Extract the [x, y] coordinate from the center of the cell holding the provided text.  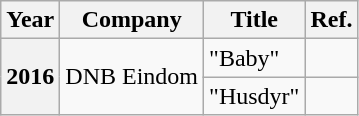
"Baby" [254, 58]
Year [30, 20]
DNB Eindom [132, 77]
2016 [30, 77]
Ref. [332, 20]
Company [132, 20]
Title [254, 20]
"Husdyr" [254, 96]
